Output the (X, Y) coordinate of the center of the cell containing the given text.  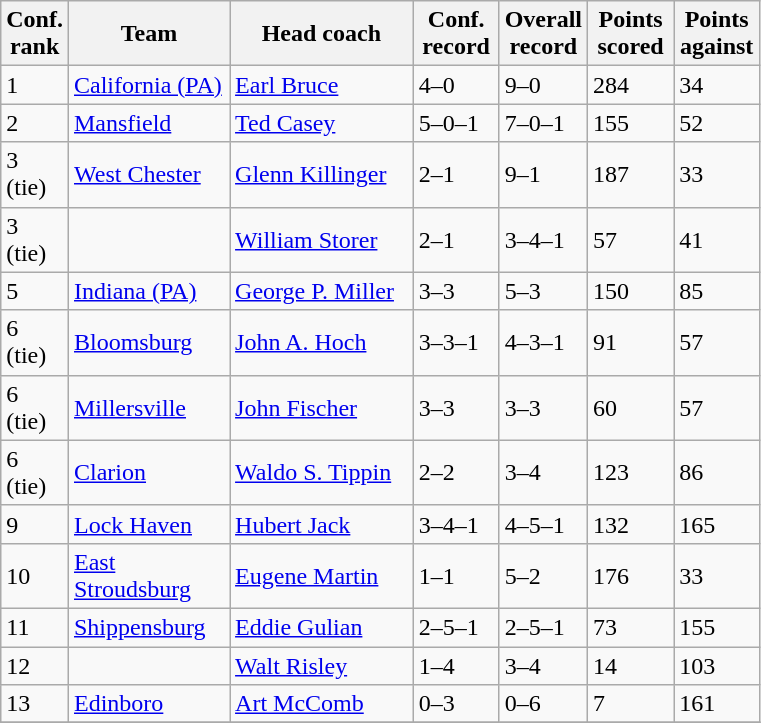
14 (631, 665)
East Stroudsburg (148, 576)
John A. Hoch (322, 342)
4–0 (456, 85)
Earl Bruce (322, 85)
5–3 (543, 291)
Ted Casey (322, 123)
5–2 (543, 576)
John Fischer (322, 408)
176 (631, 576)
13 (35, 704)
132 (631, 524)
Glenn Killinger (322, 174)
Eugene Martin (322, 576)
0–6 (543, 704)
34 (717, 85)
Lock Haven (148, 524)
11 (35, 627)
2–2 (456, 472)
7–0–1 (543, 123)
1 (35, 85)
Millersville (148, 408)
1–1 (456, 576)
9–1 (543, 174)
91 (631, 342)
Points scored (631, 34)
4–3–1 (543, 342)
41 (717, 240)
Edinboro (148, 704)
Bloomsburg (148, 342)
William Storer (322, 240)
Hubert Jack (322, 524)
103 (717, 665)
Head coach (322, 34)
3–3–1 (456, 342)
George P. Miller (322, 291)
West Chester (148, 174)
Conf. record (456, 34)
86 (717, 472)
165 (717, 524)
161 (717, 704)
284 (631, 85)
0–3 (456, 704)
123 (631, 472)
Walt Risley (322, 665)
Shippensburg (148, 627)
Points against (717, 34)
7 (631, 704)
187 (631, 174)
California (PA) (148, 85)
52 (717, 123)
Waldo S. Tippin (322, 472)
2 (35, 123)
4–5–1 (543, 524)
Art McComb (322, 704)
5 (35, 291)
Overall record (543, 34)
60 (631, 408)
Indiana (PA) (148, 291)
5–0–1 (456, 123)
1–4 (456, 665)
Clarion (148, 472)
9 (35, 524)
Conf. rank (35, 34)
12 (35, 665)
Eddie Gulian (322, 627)
73 (631, 627)
Team (148, 34)
150 (631, 291)
Mansfield (148, 123)
10 (35, 576)
85 (717, 291)
9–0 (543, 85)
